Determine the [x, y] coordinate at the center of the cell enclosing the given text.  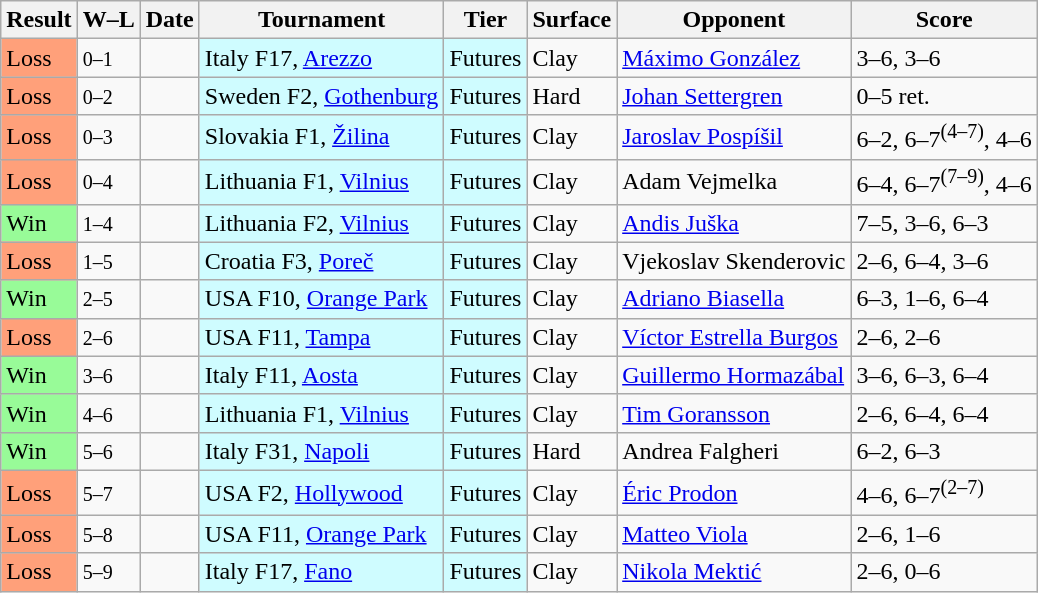
5–6 [108, 451]
Adriano Biasella [734, 299]
0–5 ret. [944, 96]
5–8 [108, 534]
0–3 [108, 138]
6–4, 6–7(7–9), 4–6 [944, 182]
1–5 [108, 261]
4–6, 6–7(2–7) [944, 492]
0–1 [108, 58]
Score [944, 20]
Croatia F3, Poreč [322, 261]
Opponent [734, 20]
5–7 [108, 492]
USA F2, Hollywood [322, 492]
USA F11, Tampa [322, 337]
Éric Prodon [734, 492]
Result [39, 20]
Vjekoslav Skenderovic [734, 261]
5–9 [108, 572]
Italy F31, Napoli [322, 451]
Máximo González [734, 58]
Date [170, 20]
Jaroslav Pospíšil [734, 138]
Lithuania F2, Vilnius [322, 223]
Johan Settergren [734, 96]
2–5 [108, 299]
USA F10, Orange Park [322, 299]
USA F11, Orange Park [322, 534]
6–3, 1–6, 6–4 [944, 299]
2–6, 6–4, 6–4 [944, 413]
Italy F11, Aosta [322, 375]
Tim Goransson [734, 413]
Andis Juška [734, 223]
0–2 [108, 96]
Guillermo Hormazábal [734, 375]
Víctor Estrella Burgos [734, 337]
Tier [486, 20]
Andrea Falgheri [734, 451]
2–6, 6–4, 3–6 [944, 261]
W–L [108, 20]
3–6, 6–3, 6–4 [944, 375]
2–6, 1–6 [944, 534]
2–6, 0–6 [944, 572]
Adam Vejmelka [734, 182]
3–6 [108, 375]
Tournament [322, 20]
4–6 [108, 413]
Sweden F2, Gothenburg [322, 96]
Surface [572, 20]
Slovakia F1, Žilina [322, 138]
Nikola Mektić [734, 572]
2–6 [108, 337]
2–6, 2–6 [944, 337]
7–5, 3–6, 6–3 [944, 223]
1–4 [108, 223]
Italy F17, Fano [322, 572]
3–6, 3–6 [944, 58]
6–2, 6–3 [944, 451]
6–2, 6–7(4–7), 4–6 [944, 138]
0–4 [108, 182]
Matteo Viola [734, 534]
Italy F17, Arezzo [322, 58]
